Identify which cell holds the provided text, then report its (x, y) central coordinate. 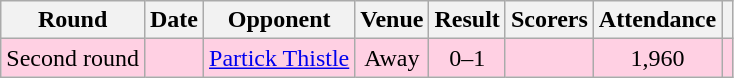
Second round (73, 58)
Opponent (280, 20)
Result (467, 20)
Venue (392, 20)
Away (392, 58)
1,960 (657, 58)
Round (73, 20)
Attendance (657, 20)
Partick Thistle (280, 58)
Scorers (549, 20)
Date (174, 20)
0–1 (467, 58)
